Locate the cell with the specified text and output its (X, Y) center coordinate. 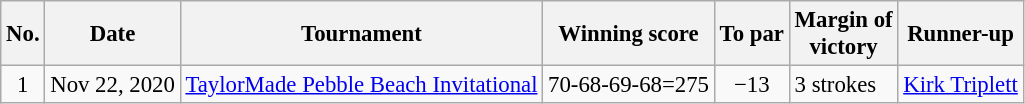
Date (112, 34)
TaylorMade Pebble Beach Invitational (362, 85)
Nov 22, 2020 (112, 85)
70-68-69-68=275 (629, 85)
To par (752, 34)
Winning score (629, 34)
−13 (752, 85)
Kirk Triplett (960, 85)
3 strokes (844, 85)
No. (23, 34)
Margin ofvictory (844, 34)
Runner-up (960, 34)
1 (23, 85)
Tournament (362, 34)
